Return the (x, y) coordinate for the center point of the cell that contains the specified text.  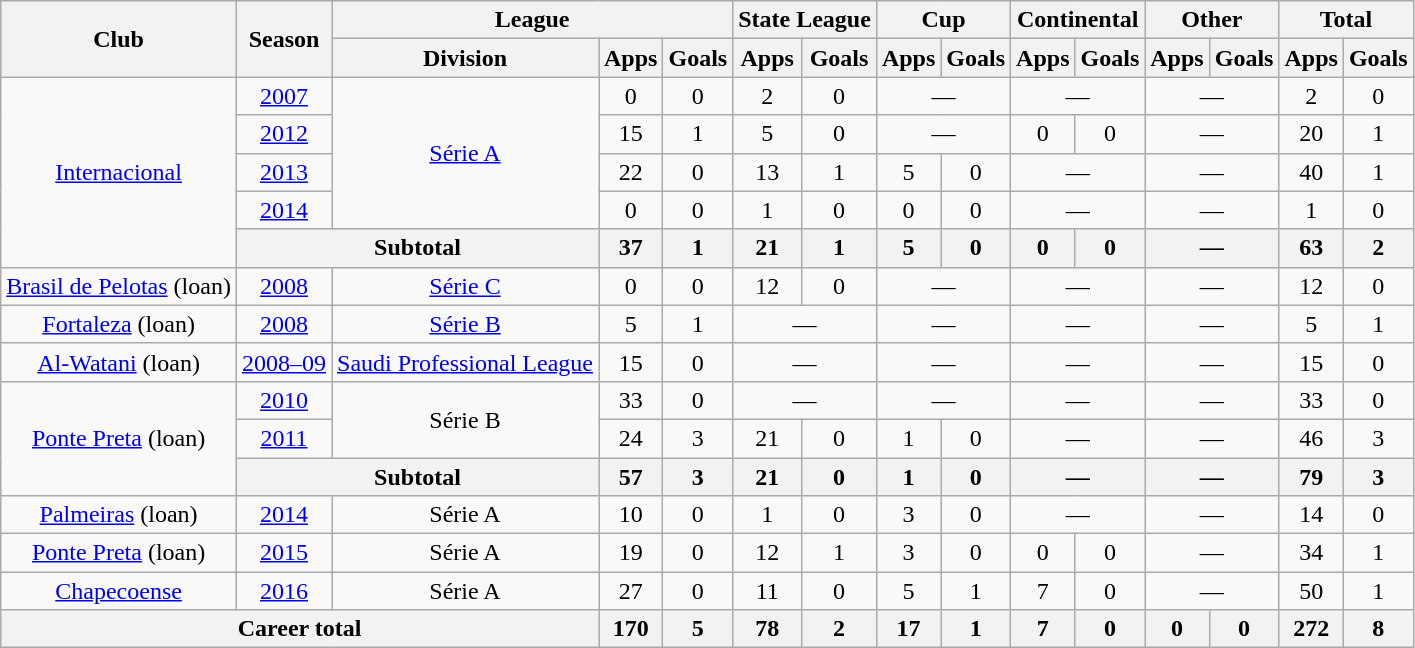
46 (1311, 438)
State League (805, 20)
2008–09 (284, 362)
13 (768, 172)
27 (630, 591)
Al-Watani (loan) (119, 362)
272 (1311, 629)
Other (1212, 20)
Palmeiras (loan) (119, 515)
170 (630, 629)
8 (1378, 629)
22 (630, 172)
2007 (284, 96)
11 (768, 591)
Season (284, 39)
63 (1311, 248)
Fortaleza (loan) (119, 324)
20 (1311, 134)
79 (1311, 477)
Career total (300, 629)
2012 (284, 134)
50 (1311, 591)
Saudi Professional League (466, 362)
Cup (943, 20)
Division (466, 58)
37 (630, 248)
14 (1311, 515)
League (532, 20)
2011 (284, 438)
Brasil de Pelotas (loan) (119, 286)
2016 (284, 591)
Série C (466, 286)
10 (630, 515)
34 (1311, 553)
Internacional (119, 172)
2015 (284, 553)
Total (1346, 20)
40 (1311, 172)
17 (908, 629)
Club (119, 39)
24 (630, 438)
19 (630, 553)
2013 (284, 172)
2010 (284, 400)
Chapecoense (119, 591)
Continental (1078, 20)
57 (630, 477)
78 (768, 629)
